Detect which cell encompasses the target text, then output its [X, Y] center coordinate. 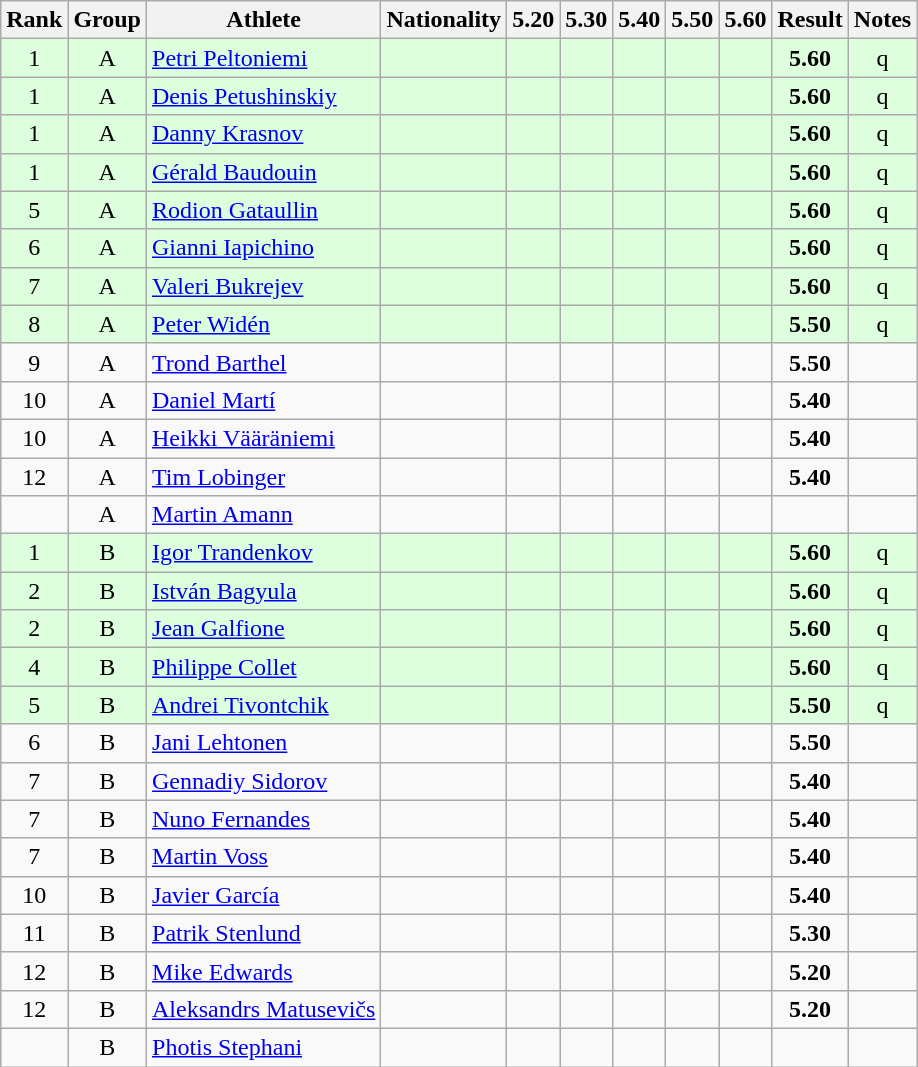
Group [108, 20]
Rank [34, 20]
Mike Edwards [264, 971]
Daniel Martí [264, 400]
Martin Voss [264, 857]
Result [810, 20]
Denis Petushinskiy [264, 96]
Valeri Bukrejev [264, 286]
Notes [882, 20]
Athlete [264, 20]
Trond Barthel [264, 362]
Patrik Stenlund [264, 933]
Photis Stephani [264, 1047]
Peter Widén [264, 324]
Andrei Tivontchik [264, 705]
István Bagyula [264, 591]
Nuno Fernandes [264, 819]
Nationality [444, 20]
Rodion Gataullin [264, 210]
Aleksandrs Matusevičs [264, 1009]
Heikki Vääräniemi [264, 438]
11 [34, 933]
Igor Trandenkov [264, 553]
9 [34, 362]
Martin Amann [264, 515]
Jani Lehtonen [264, 743]
Danny Krasnov [264, 134]
8 [34, 324]
4 [34, 667]
Tim Lobinger [264, 477]
Petri Peltoniemi [264, 58]
Jean Galfione [264, 629]
Philippe Collet [264, 667]
Javier García [264, 895]
Gérald Baudouin [264, 172]
Gennadiy Sidorov [264, 781]
Gianni Iapichino [264, 248]
